Locate the cell with the specified text and output its (x, y) center coordinate. 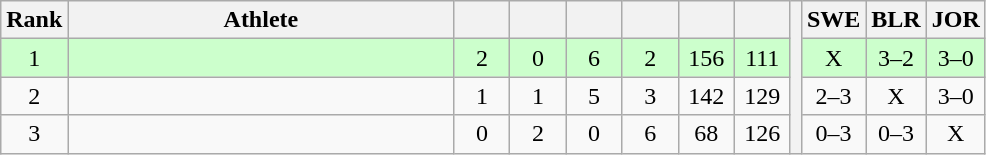
68 (706, 134)
5 (594, 96)
126 (762, 134)
142 (706, 96)
3–2 (896, 58)
129 (762, 96)
Athlete (261, 20)
SWE (833, 20)
2–3 (833, 96)
BLR (896, 20)
Rank (34, 20)
156 (706, 58)
JOR (956, 20)
111 (762, 58)
